Find where the given text appears and provide that cell's center as (X, Y) coordinate. 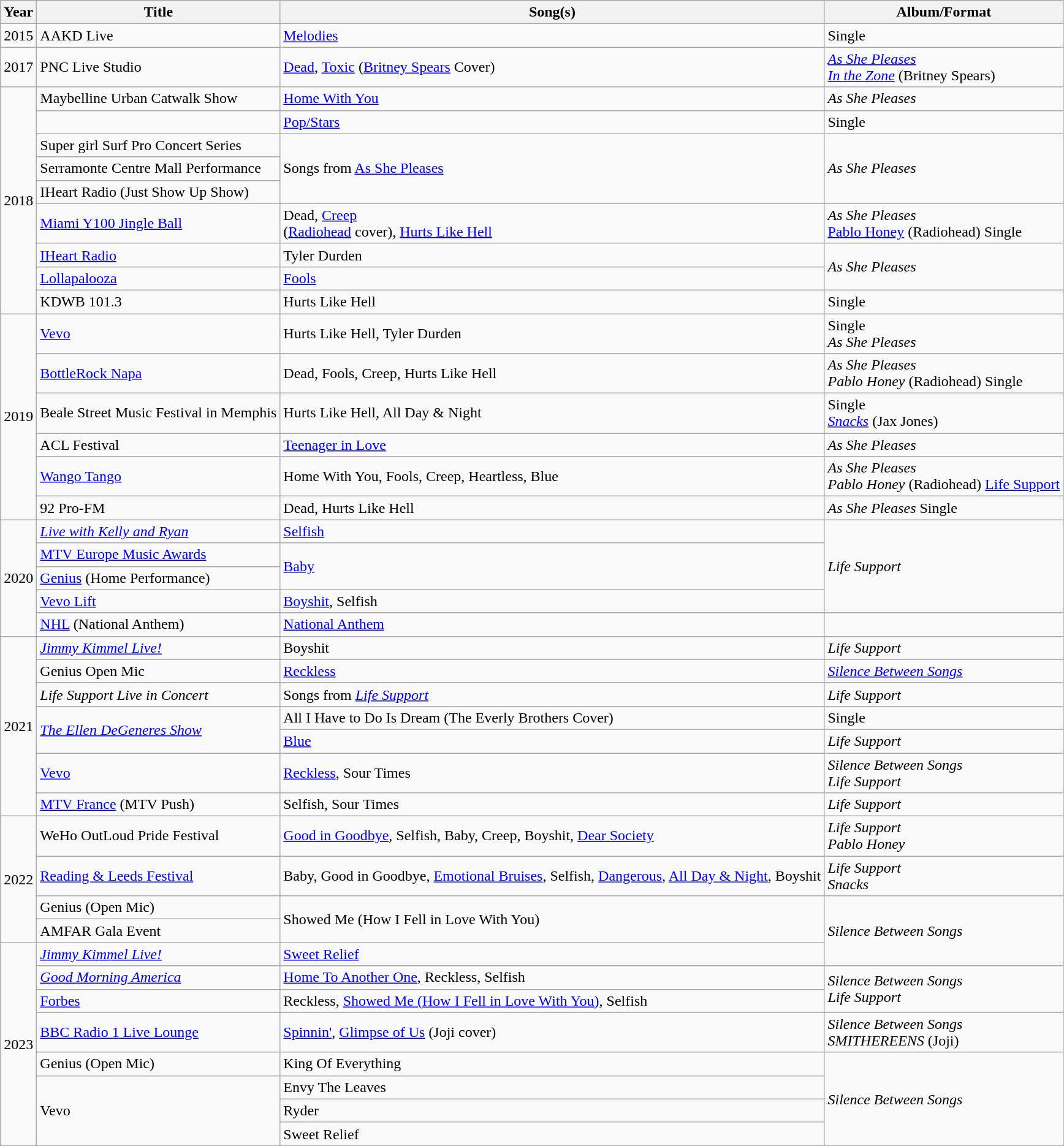
Hurts Like Hell, All Day & Night (552, 413)
Teenager in Love (552, 445)
Year (18, 12)
The Ellen DeGeneres Show (158, 729)
Good Morning America (158, 977)
2017 (18, 67)
Selfish, Sour Times (552, 805)
Reckless, Sour Times (552, 772)
Dead, Creep(Radiohead cover), Hurts Like Hell (552, 223)
AAKD Live (158, 36)
As She PleasesPablo Honey (Radiohead) Life Support (944, 477)
BBC Radio 1 Live Lounge (158, 1032)
2022 (18, 879)
2023 (18, 1044)
Forbes (158, 1001)
MTV France (MTV Push) (158, 805)
Fools (552, 278)
Blue (552, 741)
Reckless (552, 671)
2021 (18, 726)
Life Support Live in Concert (158, 694)
Serramonte Centre Mall Performance (158, 169)
Melodies (552, 36)
2019 (18, 417)
Genius Open Mic (158, 671)
Live with Kelly and Ryan (158, 531)
Wango Tango (158, 477)
ACL Festival (158, 445)
Dead, Hurts Like Hell (552, 508)
Songs from As She Pleases (552, 169)
Baby, Good in Goodbye, Emotional Bruises, Selfish, Dangerous, All Day & Night, Boyshit (552, 876)
Spinnin', Glimpse of Us (Joji cover) (552, 1032)
IHeart Radio (Just Show Up Show) (158, 192)
Pop/Stars (552, 122)
Ryder (552, 1110)
SingleAs She Pleases (944, 333)
Reading & Leeds Festival (158, 876)
2018 (18, 200)
Baby (552, 566)
BottleRock Napa (158, 374)
Good in Goodbye, Selfish, Baby, Creep, Boyshit, Dear Society (552, 836)
Vevo Lift (158, 601)
Tyler Durden (552, 255)
Boyshit, Selfish (552, 601)
Maybelline Urban Catwalk Show (158, 99)
Reckless, Showed Me (How I Fell in Love With You), Selfish (552, 1001)
WeHo OutLoud Pride Festival (158, 836)
Hurts Like Hell (552, 302)
Hurts Like Hell, Tyler Durden (552, 333)
Showed Me (How I Fell in Love With You) (552, 919)
Songs from Life Support (552, 694)
Selfish (552, 531)
Boyshit (552, 648)
Genius (Home Performance) (158, 578)
PNC Live Studio (158, 67)
Title (158, 12)
Silence Between SongsSMITHEREENS (Joji) (944, 1032)
NHL (National Anthem) (158, 624)
Home With You (552, 99)
Home To Another One, Reckless, Selfish (552, 977)
Lollapalooza (158, 278)
Beale Street Music Festival in Memphis (158, 413)
Life SupportSnacks (944, 876)
As She Pleases Single (944, 508)
92 Pro-FM (158, 508)
National Anthem (552, 624)
Home With You, Fools, Creep, Heartless, Blue (552, 477)
Dead, Toxic (Britney Spears Cover) (552, 67)
MTV Europe Music Awards (158, 555)
SingleSnacks (Jax Jones) (944, 413)
2020 (18, 578)
2015 (18, 36)
Dead, Fools, Creep, Hurts Like Hell (552, 374)
IHeart Radio (158, 255)
As She PleasesIn the Zone (Britney Spears) (944, 67)
Life SupportPablo Honey (944, 836)
Envy The Leaves (552, 1087)
All I Have to Do Is Dream (The Everly Brothers Cover) (552, 718)
King Of Everything (552, 1064)
Super girl Surf Pro Concert Series (158, 145)
AMFAR Gala Event (158, 931)
Album/Format (944, 12)
Song(s) (552, 12)
Miami Y100 Jingle Ball (158, 223)
KDWB 101.3 (158, 302)
